Find where the given text appears and provide that cell's center as (X, Y) coordinate. 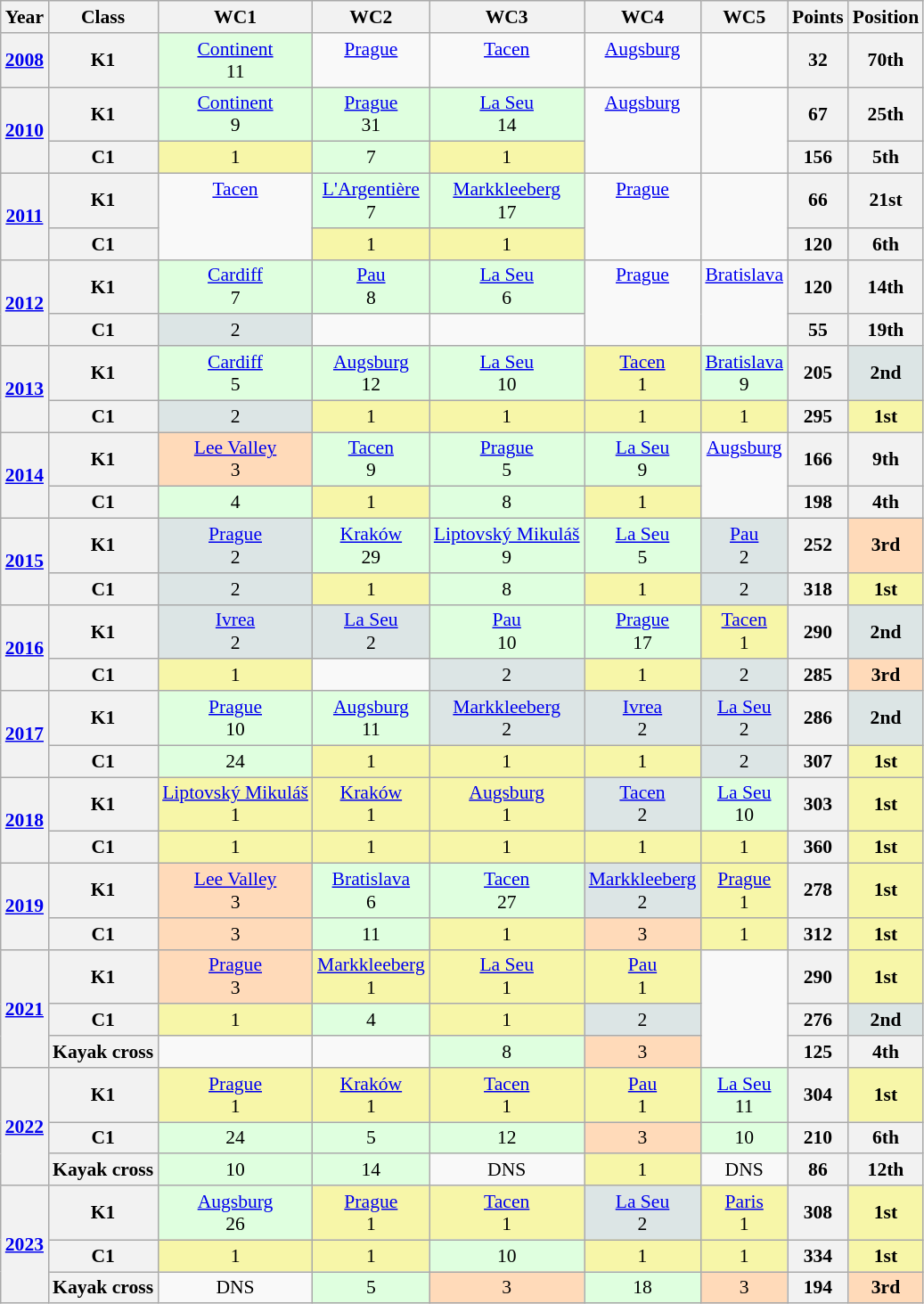
2012 (25, 303)
Markkleeberg 1 (371, 977)
86 (818, 1170)
Bratislava 9 (744, 373)
La Seu 14 (507, 114)
Tacen 27 (507, 891)
210 (818, 1138)
2016 (25, 647)
Prague 10 (235, 718)
Augsburg 1 (507, 804)
Prague 3 (235, 977)
9th (886, 460)
WC4 (643, 17)
2023 (25, 1244)
Continent 9 (235, 114)
Markkleeberg 17 (507, 201)
198 (818, 503)
12 (507, 1138)
WC2 (371, 17)
Bratislava (744, 303)
12th (886, 1170)
312 (818, 934)
WC1 (235, 17)
18 (643, 1288)
Pau 2 (744, 545)
Bratislava 6 (371, 891)
55 (818, 331)
2011 (25, 217)
Liptovský Mikuláš 9 (507, 545)
2021 (25, 1008)
11 (371, 934)
205 (818, 373)
Cardiff 5 (235, 373)
360 (818, 848)
La Seu 9 (643, 460)
308 (818, 1212)
32 (818, 61)
156 (818, 158)
67 (818, 114)
Continent 11 (235, 61)
318 (818, 589)
Tacen 2 (643, 804)
307 (818, 761)
166 (818, 460)
Augsburg 11 (371, 718)
Prague 17 (643, 631)
Position (886, 17)
194 (818, 1288)
WC5 (744, 17)
Paris 1 (744, 1212)
Prague 2 (235, 545)
304 (818, 1095)
L'Argentière 7 (371, 201)
Class (103, 17)
252 (818, 545)
La Seu 11 (744, 1095)
Points (818, 17)
La Seu 5 (643, 545)
276 (818, 1021)
286 (818, 718)
278 (818, 891)
Year (25, 17)
125 (818, 1052)
La Seu 6 (507, 287)
2022 (25, 1127)
2010 (25, 130)
2015 (25, 562)
2017 (25, 734)
295 (818, 416)
Tacen 9 (371, 460)
5th (886, 158)
21st (886, 201)
Prague 31 (371, 114)
70th (886, 61)
Prague 5 (507, 460)
Augsburg 12 (371, 373)
303 (818, 804)
Augsburg 26 (235, 1212)
66 (818, 201)
19th (886, 331)
14 (371, 1170)
2013 (25, 389)
2014 (25, 476)
Liptovský Mikuláš 1 (235, 804)
Cardiff 7 (235, 287)
WC3 (507, 17)
2018 (25, 820)
Pau 10 (507, 631)
334 (818, 1256)
14th (886, 287)
25th (886, 114)
2008 (25, 61)
2019 (25, 907)
7 (371, 158)
285 (818, 676)
Pau 8 (371, 287)
Kraków 29 (371, 545)
La Seu 1 (507, 977)
